Extract the (X, Y) coordinate from the center of the cell holding the provided text.  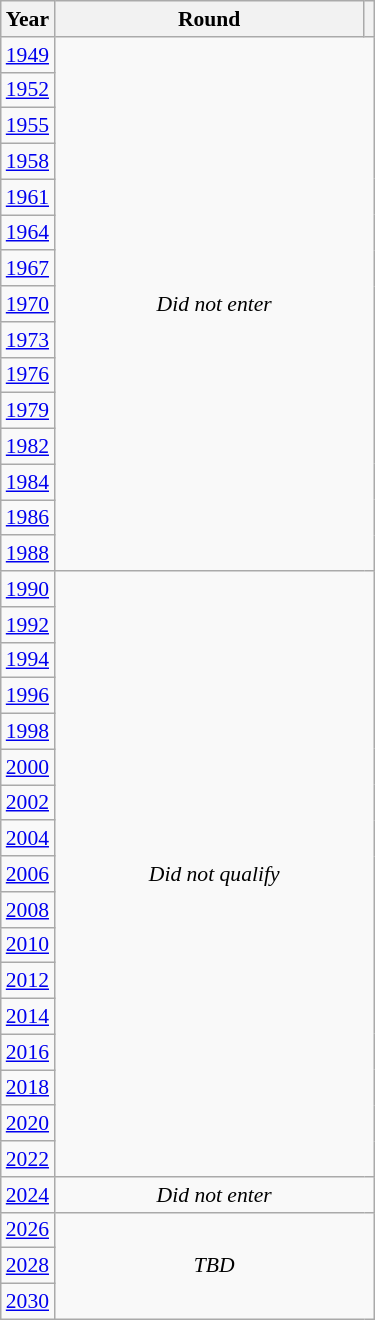
2030 (28, 1302)
1958 (28, 162)
1973 (28, 340)
1996 (28, 696)
2014 (28, 1017)
1961 (28, 197)
2020 (28, 1124)
2018 (28, 1088)
1952 (28, 90)
2006 (28, 874)
2022 (28, 1159)
2004 (28, 839)
1988 (28, 554)
Year (28, 19)
2002 (28, 803)
2028 (28, 1266)
1964 (28, 233)
2012 (28, 981)
2016 (28, 1052)
1955 (28, 126)
1986 (28, 518)
1990 (28, 589)
TBD (214, 1266)
1984 (28, 482)
1982 (28, 447)
1976 (28, 375)
1967 (28, 269)
Did not qualify (214, 874)
2000 (28, 767)
2024 (28, 1195)
1998 (28, 732)
2008 (28, 910)
Round (209, 19)
1979 (28, 411)
1992 (28, 625)
1970 (28, 304)
2026 (28, 1230)
1949 (28, 55)
1994 (28, 660)
2010 (28, 945)
